Identify which cell holds the provided text, then report its (X, Y) central coordinate. 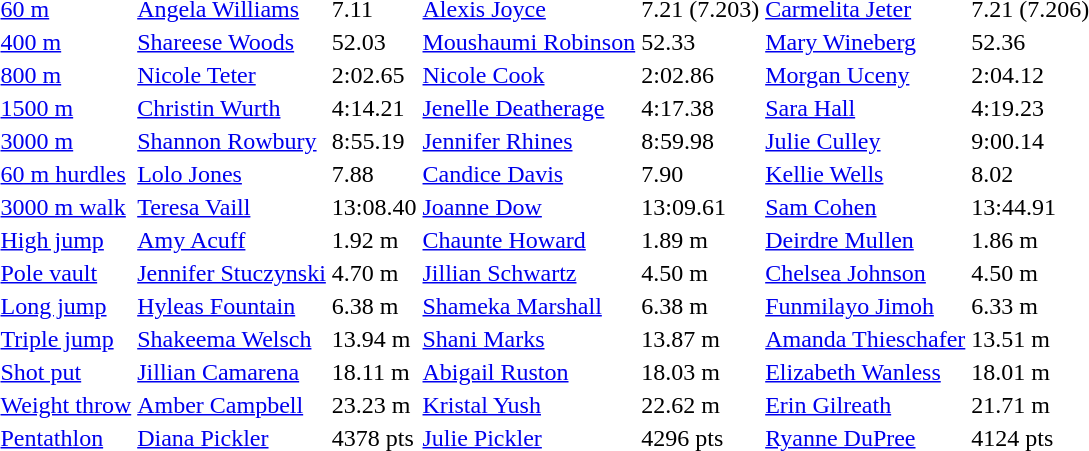
13:09.61 (700, 207)
Hyleas Fountain (232, 306)
18.11 m (374, 372)
Abigail Ruston (529, 372)
Nicole Teter (232, 75)
Mary Wineberg (866, 42)
7.88 (374, 174)
Jenelle Deatherage (529, 108)
Amy Acuff (232, 240)
18.03 m (700, 372)
Shani Marks (529, 339)
Teresa Vaill (232, 207)
Kristal Yush (529, 405)
23.23 m (374, 405)
52.03 (374, 42)
Chelsea Johnson (866, 273)
8:55.19 (374, 141)
7.90 (700, 174)
4:17.38 (700, 108)
Shameka Marshall (529, 306)
Chaunte Howard (529, 240)
2:02.86 (700, 75)
Shareese Woods (232, 42)
Amanda Thieschafer (866, 339)
Jennifer Rhines (529, 141)
4.70 m (374, 273)
Kellie Wells (866, 174)
Nicole Cook (529, 75)
Deirdre Mullen (866, 240)
Moushaumi Robinson (529, 42)
Jillian Camarena (232, 372)
13.87 m (700, 339)
Funmilayo Jimoh (866, 306)
Shakeema Welsch (232, 339)
Elizabeth Wanless (866, 372)
Sam Cohen (866, 207)
13.94 m (374, 339)
Julie Culley (866, 141)
Jennifer Stuczynski (232, 273)
4:14.21 (374, 108)
52.33 (700, 42)
Morgan Uceny (866, 75)
Christin Wurth (232, 108)
Jillian Schwartz (529, 273)
4.50 m (700, 273)
Erin Gilreath (866, 405)
Shannon Rowbury (232, 141)
Lolo Jones (232, 174)
8:59.98 (700, 141)
2:02.65 (374, 75)
1.89 m (700, 240)
13:08.40 (374, 207)
22.62 m (700, 405)
Joanne Dow (529, 207)
1.92 m (374, 240)
Sara Hall (866, 108)
Amber Campbell (232, 405)
Candice Davis (529, 174)
